Return (X, Y) of the center of cell containing provided text 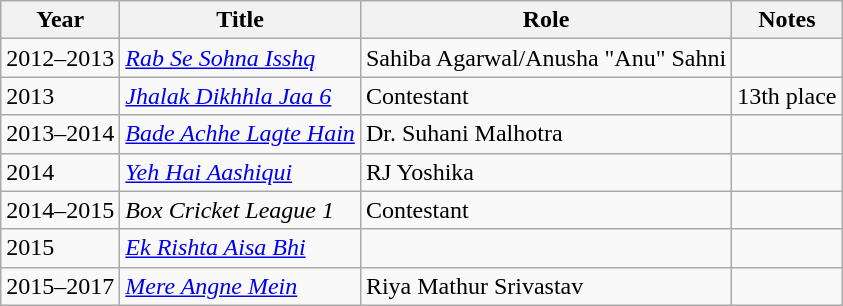
Yeh Hai Aashiqui (240, 172)
Sahiba Agarwal/Anusha "Anu" Sahni (546, 58)
Ek Rishta Aisa Bhi (240, 248)
2015 (60, 248)
Jhalak Dikhhla Jaa 6 (240, 96)
2012–2013 (60, 58)
Role (546, 20)
2013–2014 (60, 134)
Rab Se Sohna Isshq (240, 58)
Bade Achhe Lagte Hain (240, 134)
RJ Yoshika (546, 172)
13th place (787, 96)
2014 (60, 172)
Riya Mathur Srivastav (546, 286)
Box Cricket League 1 (240, 210)
2014–2015 (60, 210)
2013 (60, 96)
Year (60, 20)
2015–2017 (60, 286)
Dr. Suhani Malhotra (546, 134)
Mere Angne Mein (240, 286)
Notes (787, 20)
Title (240, 20)
